Find where the given text appears and provide that cell's center as [X, Y] coordinate. 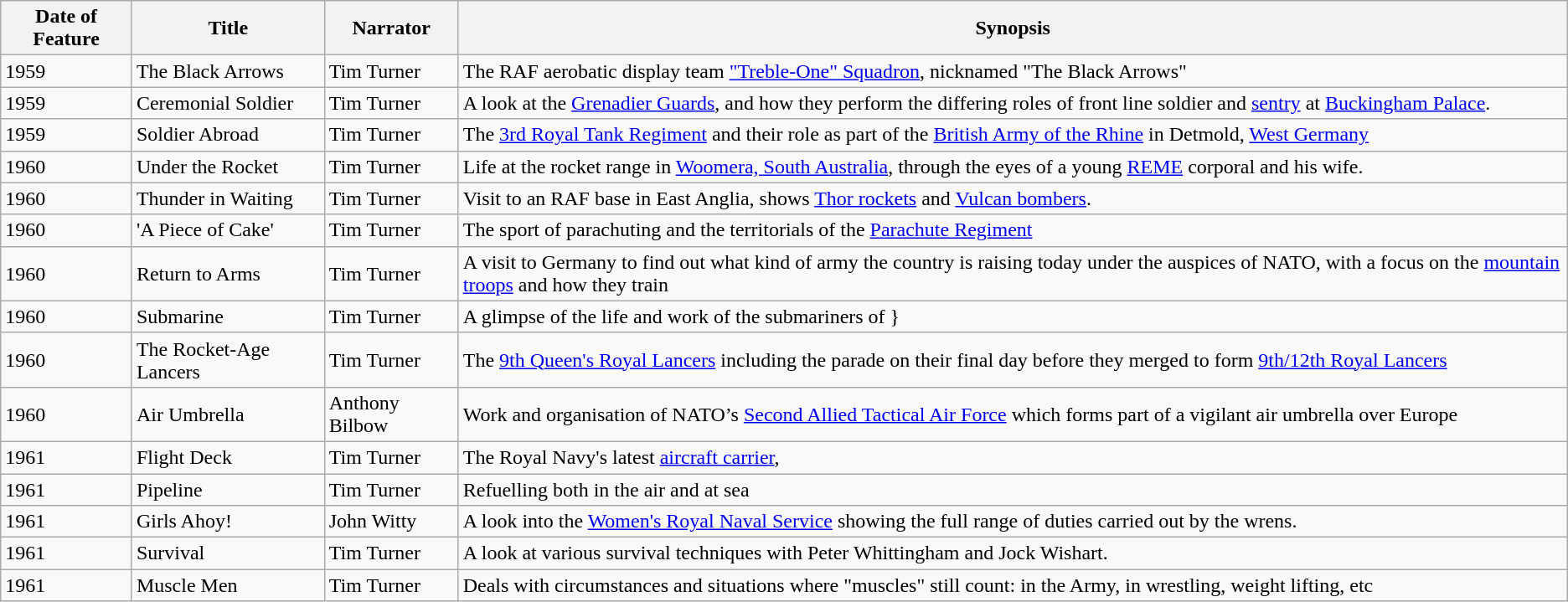
Synopsis [1013, 28]
Air Umbrella [228, 414]
Return to Arms [228, 273]
Soldier Abroad [228, 135]
A look into the Women's Royal Naval Service showing the full range of duties carried out by the wrens. [1013, 522]
Flight Deck [228, 457]
The 9th Queen's Royal Lancers including the parade on their final day before they merged to form 9th/12th Royal Lancers [1013, 360]
Ceremonial Soldier [228, 103]
The 3rd Royal Tank Regiment and their role as part of the British Army of the Rhine in Detmold, West Germany [1013, 135]
A look at various survival techniques with Peter Whittingham and Jock Wishart. [1013, 553]
The RAF aerobatic display team "Treble-One" Squadron, nicknamed "The Black Arrows" [1013, 71]
Title [228, 28]
Under the Rocket [228, 167]
'A Piece of Cake' [228, 230]
Life at the rocket range in Woomera, South Australia, through the eyes of a young REME corporal and his wife. [1013, 167]
The Royal Navy's latest aircraft carrier, [1013, 457]
The sport of parachuting and the territorials of the Parachute Regiment [1013, 230]
Muscle Men [228, 585]
Refuelling both in the air and at sea [1013, 490]
John Witty [391, 522]
Submarine [228, 316]
Anthony Bilbow [391, 414]
Narrator [391, 28]
A look at the Grenadier Guards, and how they perform the differing roles of front line soldier and sentry at Buckingham Palace. [1013, 103]
Survival [228, 553]
Date of Feature [67, 28]
Girls Ahoy! [228, 522]
Pipeline [228, 490]
Visit to an RAF base in East Anglia, shows Thor rockets and Vulcan bombers. [1013, 198]
The Black Arrows [228, 71]
A glimpse of the life and work of the submariners of } [1013, 316]
The Rocket-Age Lancers [228, 360]
Deals with circumstances and situations where "muscles" still count: in the Army, in wrestling, weight lifting, etc [1013, 585]
Thunder in Waiting [228, 198]
Work and organisation of NATO’s Second Allied Tactical Air Force which forms part of a vigilant air umbrella over Europe [1013, 414]
